From the cell containing the given text, extract its center point as (x, y) coordinate. 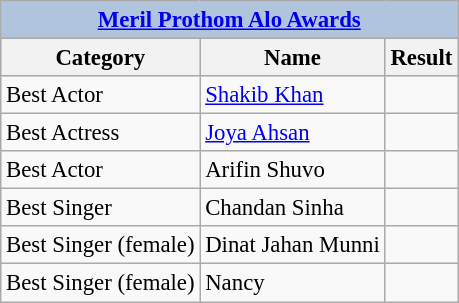
Joya Ahsan (292, 133)
Dinat Jahan Munni (292, 245)
Meril Prothom Alo Awards (230, 20)
Nancy (292, 283)
Name (292, 58)
Shakib Khan (292, 95)
Category (100, 58)
Best Singer (100, 208)
Chandan Sinha (292, 208)
Result (422, 58)
Best Actress (100, 133)
Arifin Shuvo (292, 170)
